Output the [X, Y] coordinate of the center of the cell containing the given text.  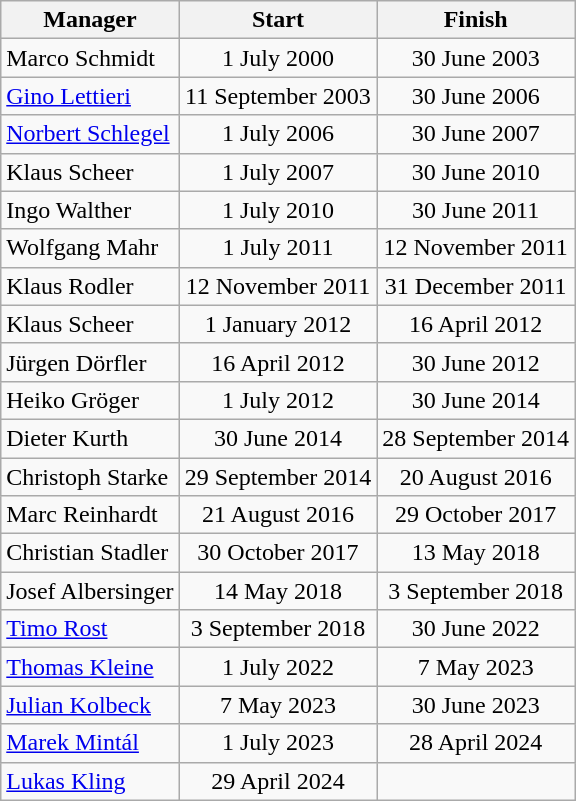
1 July 2023 [278, 743]
14 May 2018 [278, 591]
1 July 2007 [278, 172]
Heiko Gröger [90, 400]
Julian Kolbeck [90, 705]
13 May 2018 [476, 553]
Lukas Kling [90, 781]
21 August 2016 [278, 515]
1 July 2006 [278, 134]
30 June 2007 [476, 134]
Gino Lettieri [90, 96]
28 September 2014 [476, 438]
1 January 2012 [278, 324]
30 June 2012 [476, 362]
1 July 2011 [278, 248]
Finish [476, 20]
Ingo Walther [90, 210]
30 June 2023 [476, 705]
Start [278, 20]
Manager [90, 20]
29 September 2014 [278, 477]
Marek Mintál [90, 743]
30 October 2017 [278, 553]
1 July 2022 [278, 667]
29 April 2024 [278, 781]
11 September 2003 [278, 96]
Marco Schmidt [90, 58]
Jürgen Dörfler [90, 362]
30 June 2011 [476, 210]
Klaus Rodler [90, 286]
Dieter Kurth [90, 438]
1 July 2000 [278, 58]
1 July 2010 [278, 210]
30 June 2003 [476, 58]
30 June 2006 [476, 96]
20 August 2016 [476, 477]
Marc Reinhardt [90, 515]
30 June 2010 [476, 172]
Norbert Schlegel [90, 134]
Timo Rost [90, 629]
30 June 2022 [476, 629]
28 April 2024 [476, 743]
1 July 2012 [278, 400]
Wolfgang Mahr [90, 248]
Christian Stadler [90, 553]
Christoph Starke [90, 477]
29 October 2017 [476, 515]
Thomas Kleine [90, 667]
Josef Albersinger [90, 591]
31 December 2011 [476, 286]
